Find where the given text appears and provide that cell's center as (x, y) coordinate. 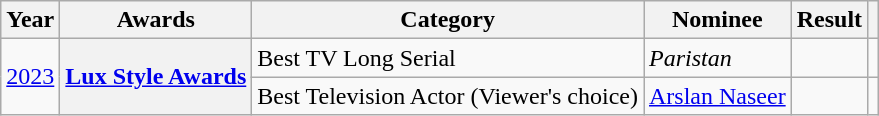
Best Television Actor (Viewer's choice) (448, 96)
2023 (30, 77)
Nominee (718, 20)
Awards (156, 20)
Result (829, 20)
Year (30, 20)
Lux Style Awards (156, 77)
Category (448, 20)
Paristan (718, 58)
Arslan Naseer (718, 96)
Best TV Long Serial (448, 58)
